Scan for the cell matching the given text and deliver its [x, y] coordinate at center. 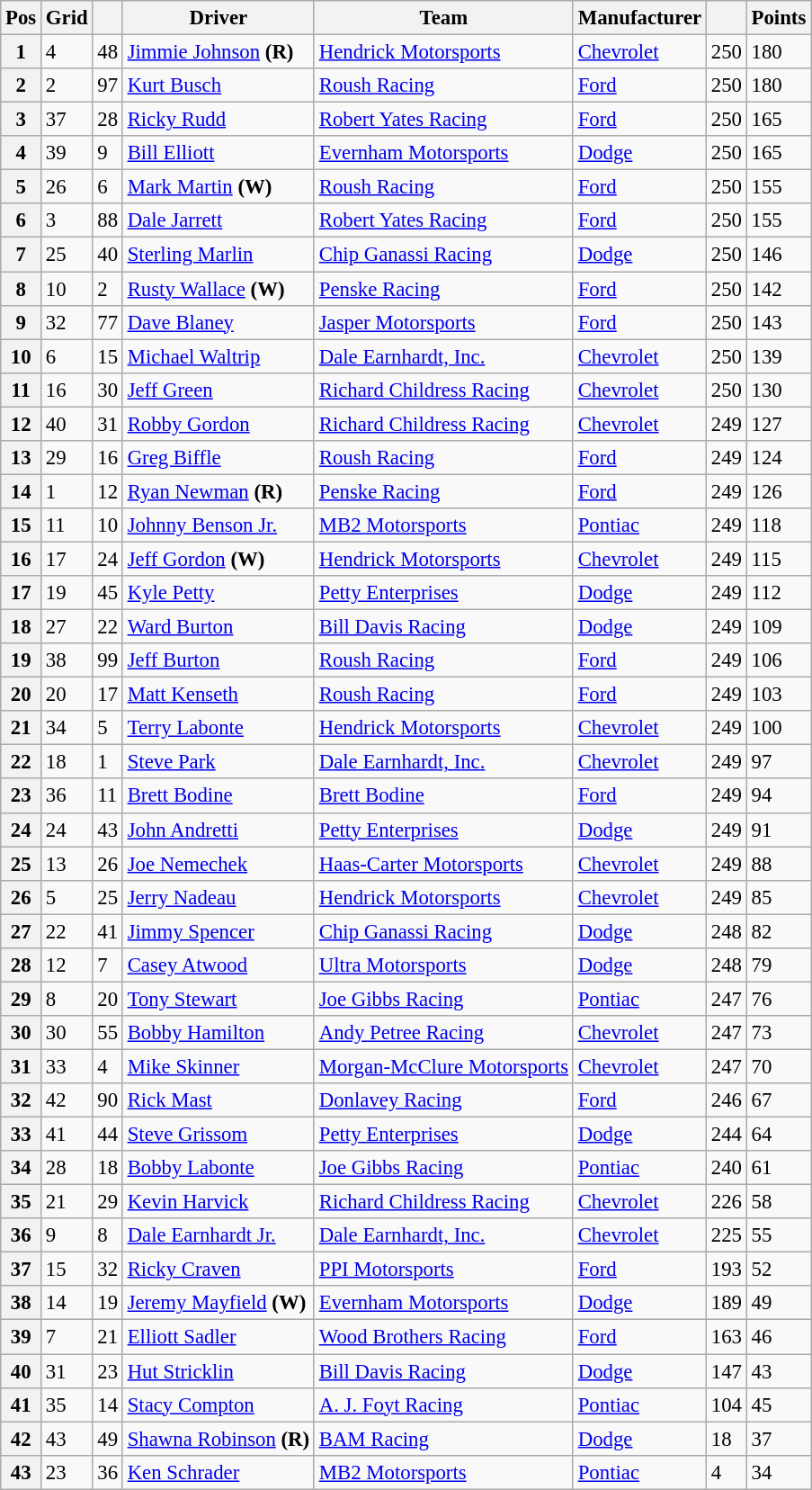
PPI Motorsports [443, 1270]
Points [779, 18]
240 [727, 1168]
163 [727, 1337]
Shawna Robinson (R) [218, 1439]
John Andretti [218, 830]
103 [779, 695]
Mike Skinner [218, 1066]
73 [779, 1033]
64 [779, 1135]
109 [779, 627]
146 [779, 255]
79 [779, 965]
Steve Park [218, 762]
67 [779, 1100]
225 [727, 1235]
Michael Waltrip [218, 356]
130 [779, 390]
76 [779, 999]
Grid [67, 18]
Jeff Burton [218, 660]
126 [779, 491]
Haas-Carter Motorsports [443, 864]
82 [779, 931]
143 [779, 322]
Dale Jarrett [218, 220]
193 [727, 1270]
Bill Elliott [218, 153]
48 [108, 52]
115 [779, 559]
94 [779, 796]
Rick Mast [218, 1100]
52 [779, 1270]
Team [443, 18]
Rusty Wallace (W) [218, 289]
46 [779, 1337]
Casey Atwood [218, 965]
Morgan-McClure Motorsports [443, 1066]
Greg Biffle [218, 458]
Sterling Marlin [218, 255]
139 [779, 356]
A. J. Foyt Racing [443, 1405]
90 [108, 1100]
Ultra Motorsports [443, 965]
Dave Blaney [218, 322]
BAM Racing [443, 1439]
Stacy Compton [218, 1405]
Bobby Labonte [218, 1168]
100 [779, 728]
Tony Stewart [218, 999]
189 [727, 1304]
Terry Labonte [218, 728]
Driver [218, 18]
77 [108, 322]
Hut Stricklin [218, 1371]
Jeremy Mayfield (W) [218, 1304]
Elliott Sadler [218, 1337]
Jeff Gordon (W) [218, 559]
Ward Burton [218, 627]
85 [779, 897]
Ryan Newman (R) [218, 491]
127 [779, 424]
99 [108, 660]
Ricky Craven [218, 1270]
Kurt Busch [218, 85]
Kevin Harvick [218, 1202]
Manufacturer [639, 18]
142 [779, 289]
Jerry Nadeau [218, 897]
Ken Schrader [218, 1472]
112 [779, 593]
70 [779, 1066]
Jeff Green [218, 390]
Andy Petree Racing [443, 1033]
147 [727, 1371]
Jimmy Spencer [218, 931]
124 [779, 458]
Wood Brothers Racing [443, 1337]
58 [779, 1202]
244 [727, 1135]
118 [779, 525]
246 [727, 1100]
226 [727, 1202]
Matt Kenseth [218, 695]
44 [108, 1135]
Johnny Benson Jr. [218, 525]
Jimmie Johnson (R) [218, 52]
Bobby Hamilton [218, 1033]
106 [779, 660]
Donlavey Racing [443, 1100]
Jasper Motorsports [443, 322]
Kyle Petty [218, 593]
Ricky Rudd [218, 120]
Mark Martin (W) [218, 187]
91 [779, 830]
Robby Gordon [218, 424]
Steve Grissom [218, 1135]
Joe Nemechek [218, 864]
Dale Earnhardt Jr. [218, 1235]
61 [779, 1168]
Pos [22, 18]
104 [727, 1405]
